Extract the (X, Y) coordinate from the center of the cell holding the provided text.  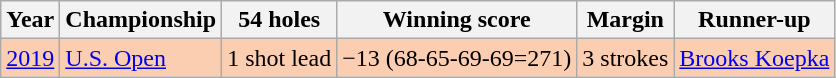
54 holes (280, 20)
Margin (626, 20)
U.S. Open (141, 58)
Runner-up (754, 20)
Brooks Koepka (754, 58)
−13 (68-65-69-69=271) (457, 58)
1 shot lead (280, 58)
2019 (30, 58)
Championship (141, 20)
Year (30, 20)
Winning score (457, 20)
3 strokes (626, 58)
